Extract the (X, Y) coordinate from the center of the cell holding the provided text.  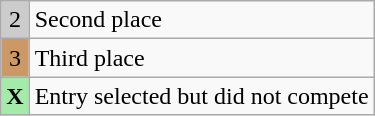
2 (15, 20)
Second place (202, 20)
X (15, 96)
Entry selected but did not compete (202, 96)
Third place (202, 58)
3 (15, 58)
